Return the (x, y) coordinate for the center point of the cell that contains the specified text.  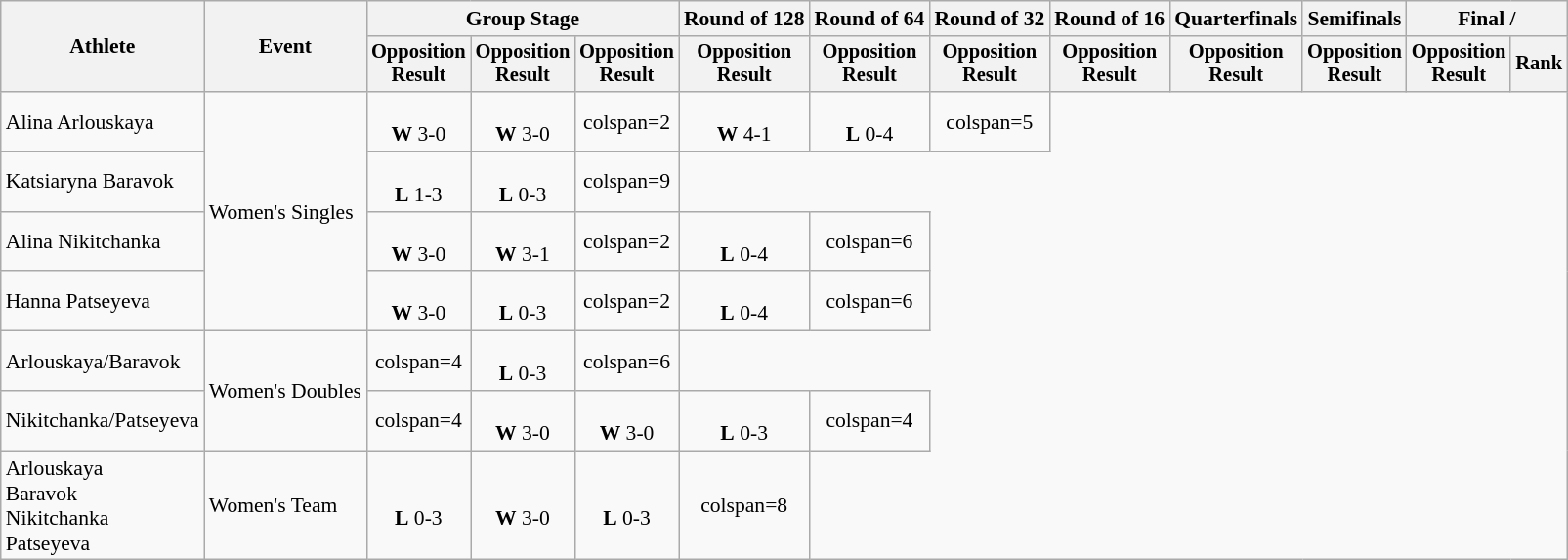
Katsiaryna Baravok (103, 182)
Alina Nikitchanka (103, 242)
Alina Arlouskaya (103, 121)
Women's Doubles (285, 391)
Nikitchanka/Patseyeva (103, 420)
Arlouskaya/Baravok (103, 362)
colspan=5 (989, 121)
W 4-1 (744, 121)
W 3-1 (524, 242)
colspan=9 (627, 182)
Semifinals (1354, 19)
Event (285, 47)
Group Stage (523, 19)
colspan=8 (744, 505)
Round of 32 (989, 19)
Rank (1539, 65)
Final / (1487, 19)
Women's Team (285, 505)
Round of 16 (1110, 19)
L 1-3 (418, 182)
Round of 64 (869, 19)
ArlouskayaBaravokNikitchankaPatseyeva (103, 505)
Hanna Patseyeva (103, 301)
Athlete (103, 47)
Quarterfinals (1236, 19)
Round of 128 (744, 19)
Women's Singles (285, 211)
